Determine the (X, Y) coordinate at the center of the cell enclosing the given text.  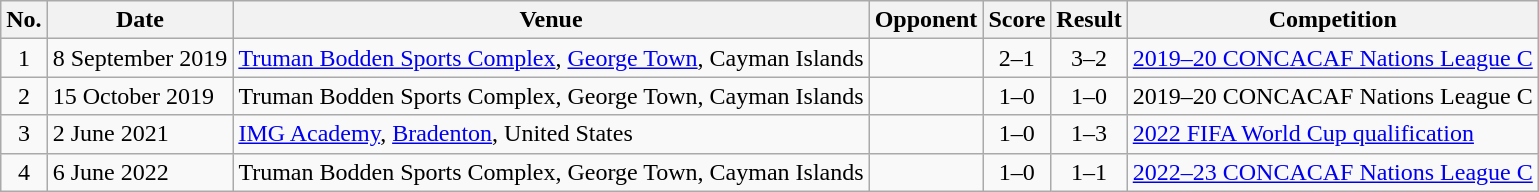
IMG Academy, Bradenton, United States (551, 134)
Score (1017, 20)
2022–23 CONCACAF Nations League C (1332, 172)
Date (140, 20)
No. (24, 20)
2 June 2021 (140, 134)
3 (24, 134)
Opponent (926, 20)
2–1 (1017, 58)
2022 FIFA World Cup qualification (1332, 134)
Competition (1332, 20)
Venue (551, 20)
3–2 (1089, 58)
15 October 2019 (140, 96)
1 (24, 58)
8 September 2019 (140, 58)
1–3 (1089, 134)
Result (1089, 20)
4 (24, 172)
6 June 2022 (140, 172)
2 (24, 96)
1–1 (1089, 172)
